Search for the cell housing the specified text and yield its [X, Y] center coordinate. 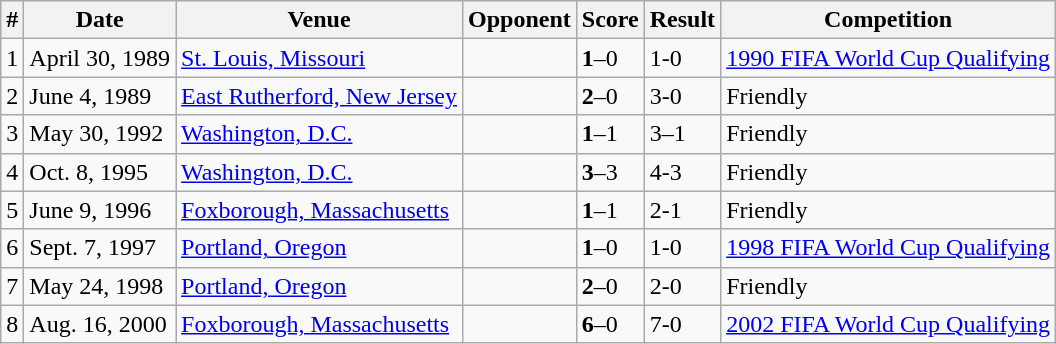
# [12, 20]
Result [682, 20]
Aug. 16, 2000 [100, 324]
3–1 [682, 134]
June 4, 1989 [100, 96]
St. Louis, Missouri [320, 58]
7 [12, 286]
1990 FIFA World Cup Qualifying [888, 58]
4 [12, 172]
East Rutherford, New Jersey [320, 96]
Venue [320, 20]
8 [12, 324]
7-0 [682, 324]
3-0 [682, 96]
1998 FIFA World Cup Qualifying [888, 248]
Oct. 8, 1995 [100, 172]
3 [12, 134]
May 24, 1998 [100, 286]
4-3 [682, 172]
June 9, 1996 [100, 210]
6 [12, 248]
5 [12, 210]
Sept. 7, 1997 [100, 248]
2002 FIFA World Cup Qualifying [888, 324]
Competition [888, 20]
2-0 [682, 286]
Score [610, 20]
April 30, 1989 [100, 58]
Date [100, 20]
Opponent [520, 20]
2-1 [682, 210]
6–0 [610, 324]
1 [12, 58]
3–3 [610, 172]
May 30, 1992 [100, 134]
2 [12, 96]
